Output the [x, y] coordinate of the center of the cell containing the given text.  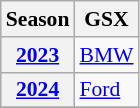
Ford [106, 90]
2023 [38, 55]
BMW [106, 55]
GSX [106, 19]
Season [38, 19]
2024 [38, 90]
